Detect which cell encompasses the target text, then output its [x, y] center coordinate. 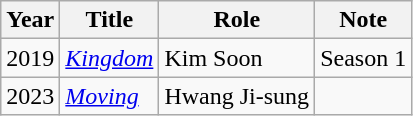
2023 [30, 96]
Title [110, 20]
Season 1 [364, 58]
Kingdom [110, 58]
Moving [110, 96]
2019 [30, 58]
Year [30, 20]
Hwang Ji-sung [237, 96]
Note [364, 20]
Kim Soon [237, 58]
Role [237, 20]
